Provide the (x, y) coordinate of the cell's center where the given text is located.  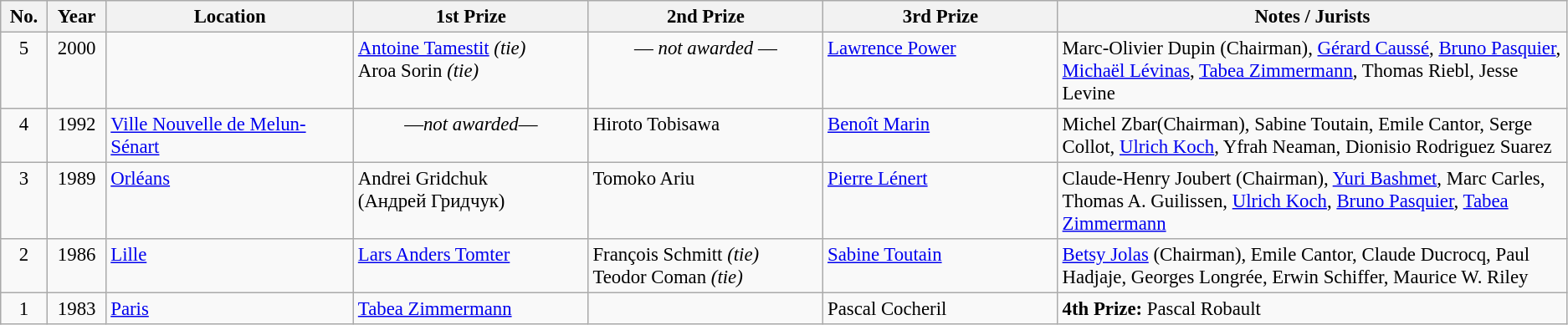
Marc-Olivier Dupin (Chairman), Gérard Caussé, Bruno Pasquier, Michaël Lévinas, Tabea Zimmermann, Thomas Riebl, Jesse Levine (1312, 71)
1st Prize (472, 17)
Michel Zbar(Chairman), Sabine Toutain, Emile Cantor, Serge Collot, Ulrich Koch, Yfrah Neaman, Dionisio Rodriguez Suarez (1312, 135)
2 (24, 266)
Paris (230, 309)
— not awarded — (706, 71)
1 (24, 309)
3 (24, 201)
Hiroto Tobisawa (706, 135)
Tabea Zimmermann (472, 309)
Ville Nouvelle de Melun-Sénart (230, 135)
4 (24, 135)
Location (230, 17)
1992 (77, 135)
1983 (77, 309)
Benoît Marin (940, 135)
2nd Prize (706, 17)
2000 (77, 71)
1989 (77, 201)
Notes / Jurists (1312, 17)
Betsy Jolas (Chairman), Emile Cantor, Claude Ducrocq, Paul Hadjaje, Georges Longrée, Erwin Schiffer, Maurice W. Riley (1312, 266)
Lawrence Power (940, 71)
3rd Prize (940, 17)
François Schmitt (tie) Teodor Coman (tie) (706, 266)
Year (77, 17)
No. (24, 17)
—not awarded— (472, 135)
Lille (230, 266)
Pierre Lénert (940, 201)
Lars Anders Tomter (472, 266)
4th Prize: Pascal Robault (1312, 309)
Antoine Tamestit (tie) Aroa Sorin (tie) (472, 71)
Andrei Gridchuk (Андрей Гридчук) (472, 201)
Sabine Toutain (940, 266)
Tomoko Ariu (706, 201)
Claude-Henry Joubert (Chairman), Yuri Bashmet, Marc Carles, Thomas A. Guilissen, Ulrich Koch, Bruno Pasquier, Tabea Zimmermann (1312, 201)
1986 (77, 266)
Orléans (230, 201)
5 (24, 71)
Pascal Cocheril (940, 309)
